Determine the (x, y) coordinate at the center of the cell enclosing the given text.  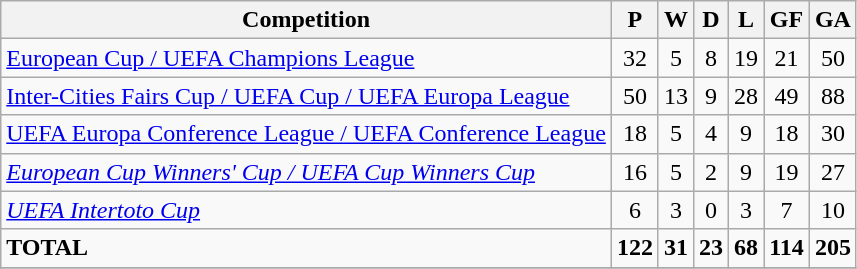
8 (710, 58)
30 (832, 134)
68 (746, 248)
4 (710, 134)
114 (787, 248)
TOTAL (306, 248)
D (710, 20)
23 (710, 248)
GA (832, 20)
L (746, 20)
16 (634, 172)
205 (832, 248)
0 (710, 210)
European Cup / UEFA Champions League (306, 58)
32 (634, 58)
Competition (306, 20)
6 (634, 210)
P (634, 20)
28 (746, 96)
10 (832, 210)
European Cup Winners' Cup / UEFA Cup Winners Cup (306, 172)
27 (832, 172)
49 (787, 96)
W (676, 20)
13 (676, 96)
UEFA Europa Conference League / UEFA Conference League (306, 134)
31 (676, 248)
2 (710, 172)
7 (787, 210)
122 (634, 248)
88 (832, 96)
21 (787, 58)
GF (787, 20)
Inter-Cities Fairs Cup / UEFA Cup / UEFA Europa League (306, 96)
UEFA Intertoto Cup (306, 210)
